Output the (X, Y) coordinate of the center of the cell containing the given text.  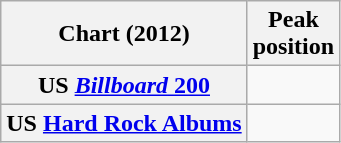
US Hard Rock Albums (124, 123)
Chart (2012) (124, 34)
Peakposition (293, 34)
US Billboard 200 (124, 85)
